Capture the cell that displays the provided text and extract its (X, Y) central coordinate. 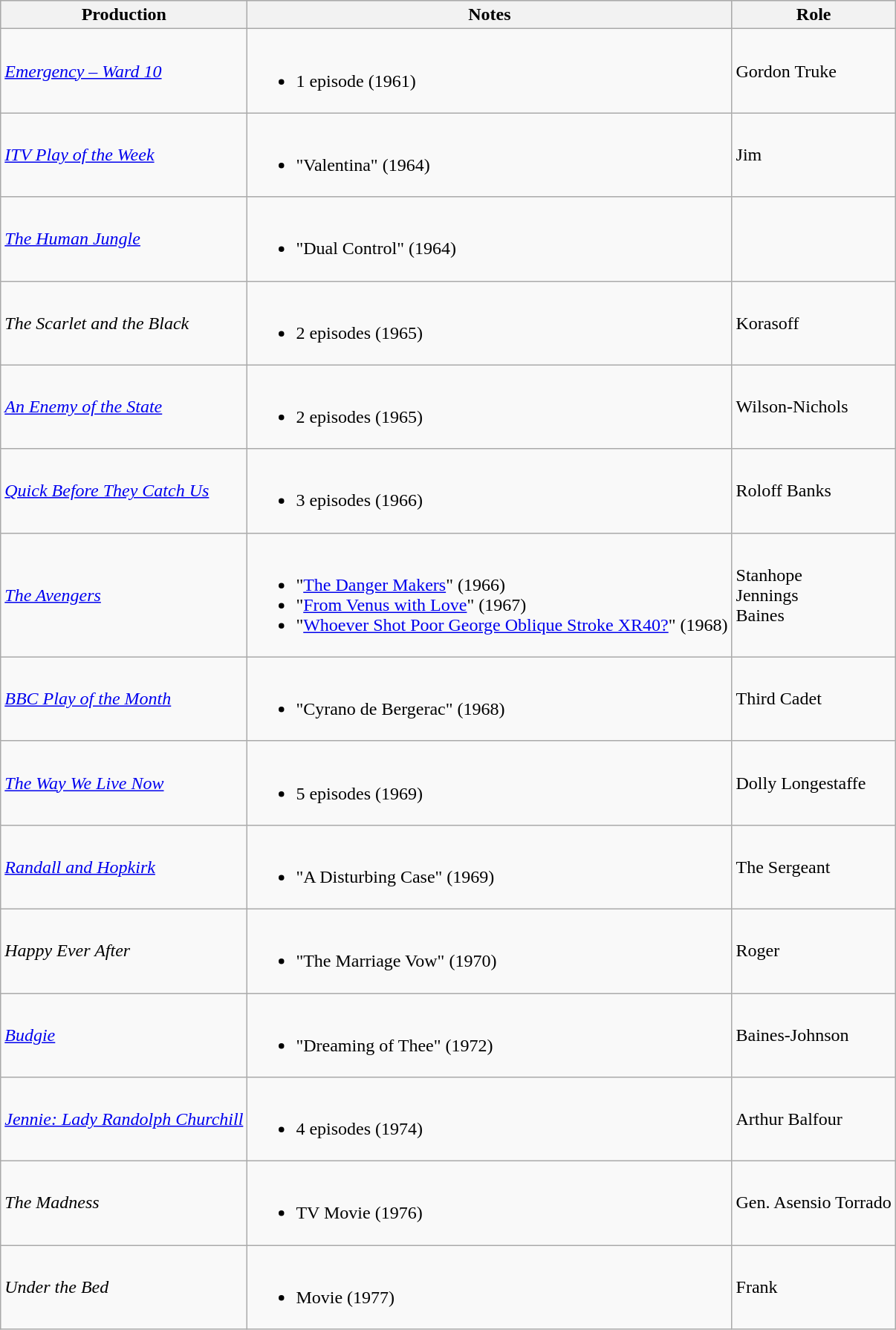
BBC Play of the Month (124, 698)
Notes (490, 15)
Jim (814, 155)
The Scarlet and the Black (124, 322)
1 episode (1961) (490, 71)
The Avengers (124, 594)
Gordon Truke (814, 71)
Third Cadet (814, 698)
TV Movie (1976) (490, 1204)
4 episodes (1974) (490, 1119)
Quick Before They Catch Us (124, 490)
The Sergeant (814, 866)
Dolly Longestaffe (814, 783)
Wilson-Nichols (814, 407)
"A Disturbing Case" (1969) (490, 866)
Emergency – Ward 10 (124, 71)
"Dual Control" (1964) (490, 239)
ITV Play of the Week (124, 155)
Happy Ever After (124, 951)
Movie (1977) (490, 1287)
Arthur Balfour (814, 1119)
3 episodes (1966) (490, 490)
An Enemy of the State (124, 407)
Role (814, 15)
Frank (814, 1287)
"The Danger Makers" (1966)"From Venus with Love" (1967)"Whoever Shot Poor George Oblique Stroke XR40?" (1968) (490, 594)
"Valentina" (1964) (490, 155)
The Way We Live Now (124, 783)
Baines-Johnson (814, 1034)
Jennie: Lady Randolph Churchill (124, 1119)
Roger (814, 951)
Korasoff (814, 322)
Production (124, 15)
Roloff Banks (814, 490)
"Cyrano de Bergerac" (1968) (490, 698)
"The Marriage Vow" (1970) (490, 951)
The Human Jungle (124, 239)
The Madness (124, 1204)
Budgie (124, 1034)
"Dreaming of Thee" (1972) (490, 1034)
Randall and Hopkirk (124, 866)
Gen. Asensio Torrado (814, 1204)
Under the Bed (124, 1287)
StanhopeJenningsBaines (814, 594)
5 episodes (1969) (490, 783)
